For the text-containing cell, return its midpoint in [X, Y] coordinate format. 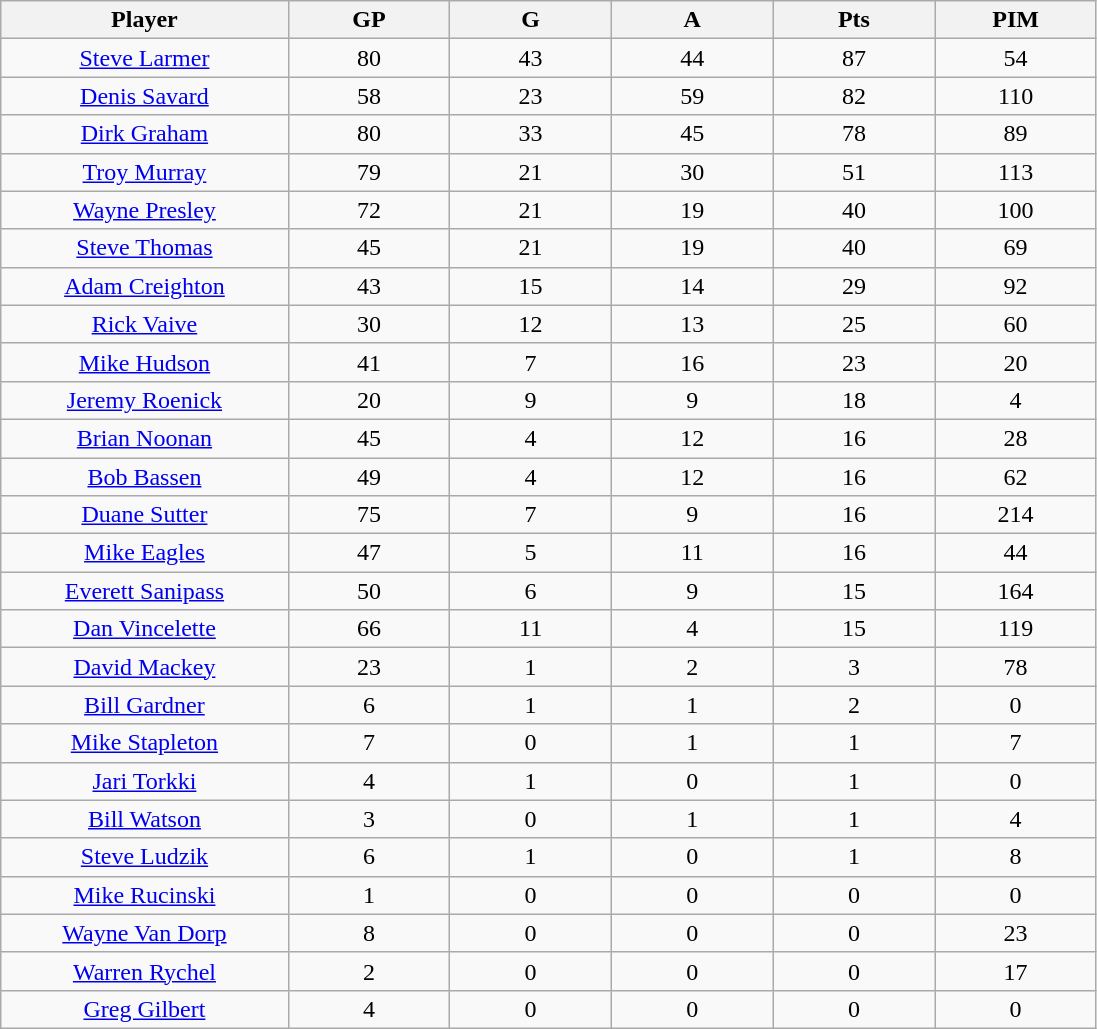
164 [1016, 591]
54 [1016, 58]
47 [369, 553]
62 [1016, 477]
Dan Vincelette [144, 629]
Duane Sutter [144, 515]
G [531, 20]
14 [692, 286]
Mike Hudson [144, 362]
29 [854, 286]
Bill Gardner [144, 705]
60 [1016, 324]
Brian Noonan [144, 438]
75 [369, 515]
50 [369, 591]
18 [854, 400]
Bob Bassen [144, 477]
28 [1016, 438]
Wayne Van Dorp [144, 933]
51 [854, 172]
GP [369, 20]
Steve Thomas [144, 248]
Everett Sanipass [144, 591]
33 [531, 134]
41 [369, 362]
87 [854, 58]
89 [1016, 134]
17 [1016, 971]
Steve Ludzik [144, 857]
49 [369, 477]
Pts [854, 20]
Mike Stapleton [144, 743]
214 [1016, 515]
82 [854, 96]
79 [369, 172]
69 [1016, 248]
72 [369, 210]
Rick Vaive [144, 324]
Warren Rychel [144, 971]
Adam Creighton [144, 286]
David Mackey [144, 667]
A [692, 20]
100 [1016, 210]
5 [531, 553]
Dirk Graham [144, 134]
25 [854, 324]
Mike Rucinski [144, 895]
Wayne Presley [144, 210]
119 [1016, 629]
Jeremy Roenick [144, 400]
59 [692, 96]
Denis Savard [144, 96]
13 [692, 324]
Troy Murray [144, 172]
110 [1016, 96]
Greg Gilbert [144, 1009]
66 [369, 629]
PIM [1016, 20]
58 [369, 96]
Mike Eagles [144, 553]
Jari Torkki [144, 781]
92 [1016, 286]
Steve Larmer [144, 58]
113 [1016, 172]
Bill Watson [144, 819]
Player [144, 20]
